Provide the (x, y) coordinate of the cell's center where the given text is located.  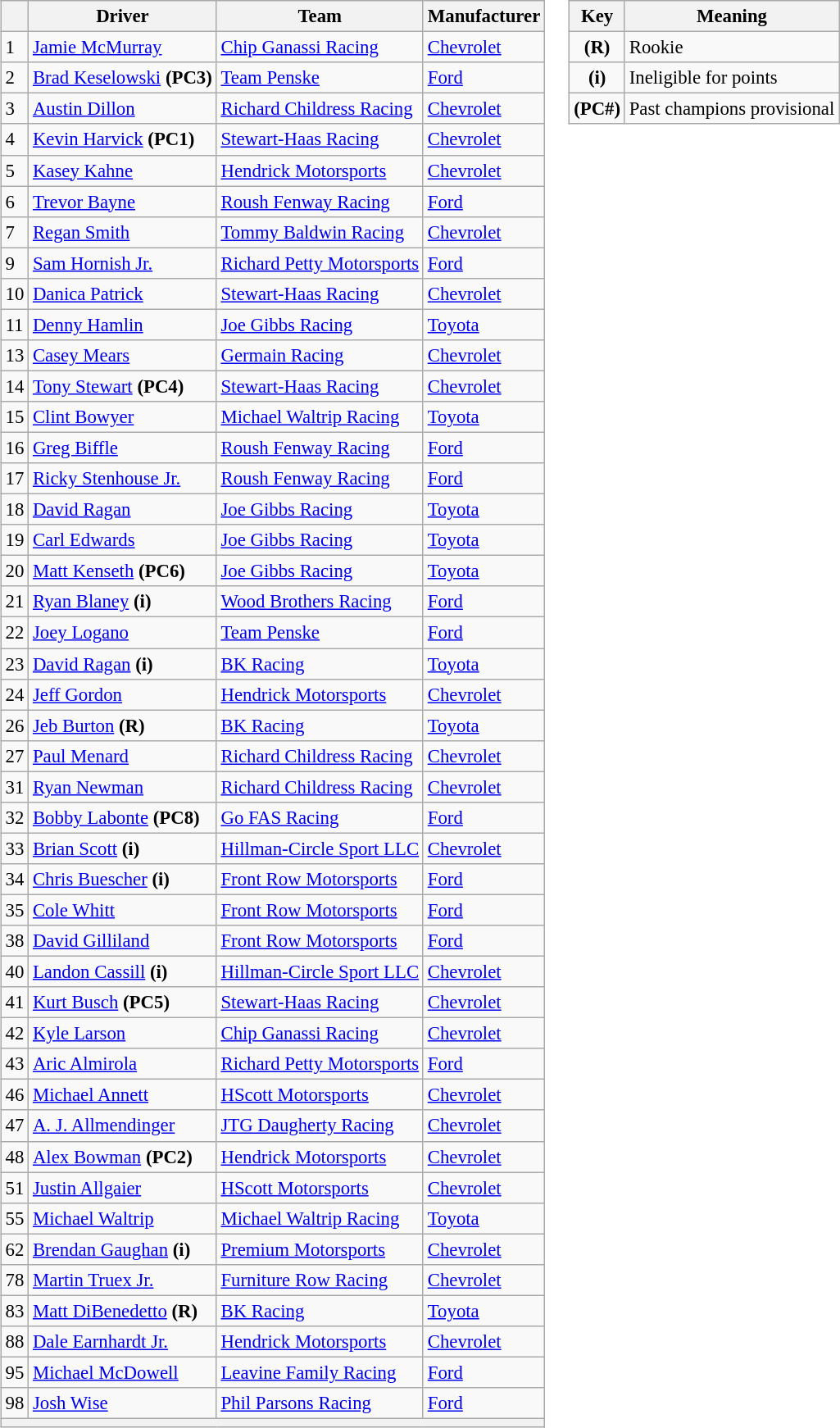
Trevor Bayne (123, 202)
Michael Annett (123, 1095)
Clint Bowyer (123, 417)
6 (15, 202)
Josh Wise (123, 1403)
38 (15, 941)
41 (15, 1003)
Ryan Blaney (i) (123, 602)
Danica Patrick (123, 293)
46 (15, 1095)
26 (15, 725)
Key (597, 16)
21 (15, 602)
19 (15, 540)
Paul Menard (123, 756)
Carl Edwards (123, 540)
Wood Brothers Racing (320, 602)
3 (15, 109)
(PC#) (597, 109)
22 (15, 633)
43 (15, 1064)
Manufacturer (484, 16)
Martin Truex Jr. (123, 1280)
42 (15, 1034)
Denny Hamlin (123, 325)
Germain Racing (320, 356)
David Gilliland (123, 941)
10 (15, 293)
A. J. Allmendinger (123, 1126)
Team (320, 16)
Landon Cassill (i) (123, 971)
Justin Allgaier (123, 1188)
14 (15, 386)
24 (15, 694)
Tony Stewart (PC4) (123, 386)
15 (15, 417)
Casey Mears (123, 356)
Chris Buescher (i) (123, 880)
Premium Motorsports (320, 1249)
40 (15, 971)
Driver (123, 16)
2 (15, 78)
Joey Logano (123, 633)
(R) (597, 48)
11 (15, 325)
Michael Waltrip (123, 1218)
Kasey Kahne (123, 171)
Cole Whitt (123, 910)
Past champions provisional (731, 109)
62 (15, 1249)
Brad Keselowski (PC3) (123, 78)
Kevin Harvick (PC1) (123, 139)
Jeff Gordon (123, 694)
83 (15, 1311)
Tommy Baldwin Racing (320, 232)
Regan Smith (123, 232)
Kyle Larson (123, 1034)
35 (15, 910)
78 (15, 1280)
Furniture Row Racing (320, 1280)
Jeb Burton (R) (123, 725)
34 (15, 880)
David Ragan (i) (123, 663)
Rookie (731, 48)
1 (15, 48)
Greg Biffle (123, 448)
Phil Parsons Racing (320, 1403)
Ineligible for points (731, 78)
Alex Bowman (PC2) (123, 1157)
Bobby Labonte (PC8) (123, 817)
47 (15, 1126)
88 (15, 1342)
Ryan Newman (123, 787)
17 (15, 479)
95 (15, 1372)
31 (15, 787)
32 (15, 817)
Kurt Busch (PC5) (123, 1003)
16 (15, 448)
5 (15, 171)
Matt Kenseth (PC6) (123, 571)
Dale Earnhardt Jr. (123, 1342)
(i) (597, 78)
Brendan Gaughan (i) (123, 1249)
Ricky Stenhouse Jr. (123, 479)
18 (15, 510)
Aric Almirola (123, 1064)
7 (15, 232)
Matt DiBenedetto (R) (123, 1311)
23 (15, 663)
33 (15, 848)
Michael McDowell (123, 1372)
JTG Daugherty Racing (320, 1126)
Brian Scott (i) (123, 848)
Austin Dillon (123, 109)
13 (15, 356)
55 (15, 1218)
Meaning (731, 16)
Go FAS Racing (320, 817)
27 (15, 756)
48 (15, 1157)
Sam Hornish Jr. (123, 263)
98 (15, 1403)
Jamie McMurray (123, 48)
51 (15, 1188)
David Ragan (123, 510)
Leavine Family Racing (320, 1372)
20 (15, 571)
4 (15, 139)
9 (15, 263)
